Output the (x, y) coordinate of the center of the cell containing the given text.  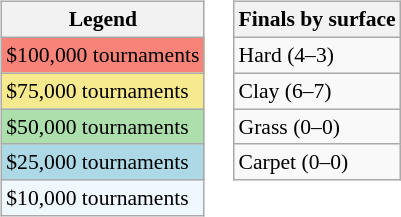
Legend (102, 20)
$25,000 tournaments (102, 162)
Finals by surface (318, 20)
Hard (4–3) (318, 55)
Carpet (0–0) (318, 162)
Grass (0–0) (318, 127)
Clay (6–7) (318, 91)
$75,000 tournaments (102, 91)
$100,000 tournaments (102, 55)
$10,000 tournaments (102, 198)
$50,000 tournaments (102, 127)
